Output the (X, Y) coordinate of the center of the cell containing the given text.  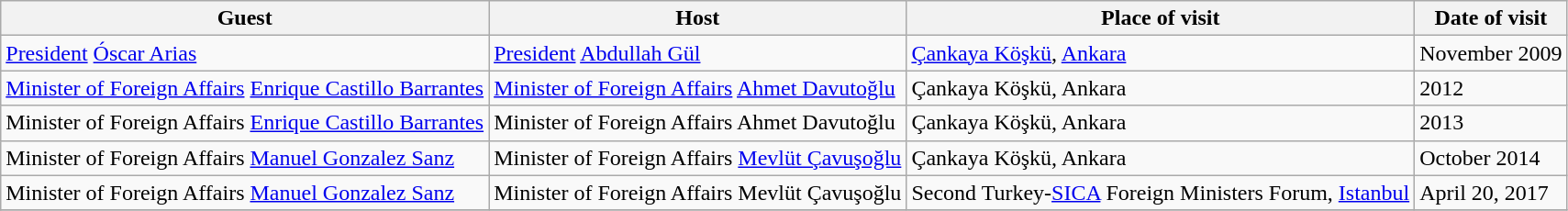
Guest (245, 18)
Date of visit (1491, 18)
November 2009 (1491, 53)
Second Turkey-SICA Foreign Ministers Forum, Istanbul (1161, 193)
Host (697, 18)
Place of visit (1161, 18)
2013 (1491, 123)
2012 (1491, 88)
President Abdullah Gül (697, 53)
April 20, 2017 (1491, 193)
October 2014 (1491, 158)
President Óscar Arias (245, 53)
